For the text-containing cell, return its midpoint in [x, y] coordinate format. 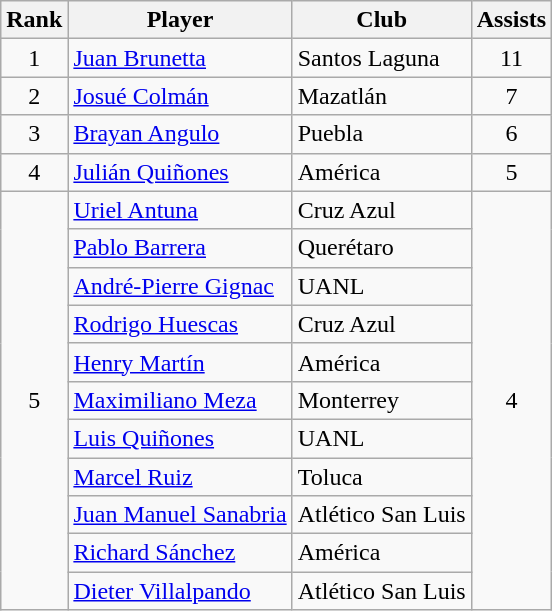
André-Pierre Gignac [180, 286]
Brayan Angulo [180, 134]
Maximiliano Meza [180, 400]
Rodrigo Huescas [180, 324]
Mazatlán [382, 96]
Puebla [382, 134]
3 [34, 134]
Marcel Ruiz [180, 477]
Rank [34, 20]
Henry Martín [180, 362]
Club [382, 20]
1 [34, 58]
2 [34, 96]
Player [180, 20]
7 [511, 96]
Julián Quiñones [180, 172]
Juan Brunetta [180, 58]
Josué Colmán [180, 96]
Juan Manuel Sanabria [180, 515]
Pablo Barrera [180, 248]
Dieter Villalpando [180, 591]
6 [511, 134]
Santos Laguna [382, 58]
Monterrey [382, 400]
11 [511, 58]
Richard Sánchez [180, 553]
Assists [511, 20]
Querétaro [382, 248]
Uriel Antuna [180, 210]
Luis Quiñones [180, 438]
Toluca [382, 477]
